Capture the cell that displays the provided text and extract its (X, Y) central coordinate. 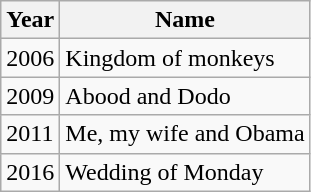
Kingdom of monkeys (185, 58)
2016 (30, 172)
2009 (30, 96)
Me, my wife and Obama (185, 134)
2006 (30, 58)
Name (185, 20)
2011 (30, 134)
Year (30, 20)
Abood and Dodo (185, 96)
Wedding of Monday (185, 172)
